Determine the [x, y] coordinate at the center of the cell enclosing the given text.  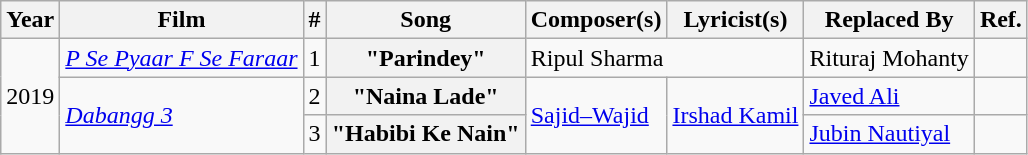
Replaced By [889, 20]
"Habibi Ke Nain" [426, 134]
2 [314, 96]
Dabangg 3 [182, 115]
2019 [30, 96]
"Parindey" [426, 58]
Jubin Nautiyal [889, 134]
"Naina Lade" [426, 96]
Year [30, 20]
Ripul Sharma [664, 58]
Film [182, 20]
P Se Pyaar F Se Faraar [182, 58]
Irshad Kamil [736, 115]
3 [314, 134]
Javed Ali [889, 96]
1 [314, 58]
# [314, 20]
Rituraj Mohanty [889, 58]
Sajid–Wajid [596, 115]
Ref. [1000, 20]
Lyricist(s) [736, 20]
Song [426, 20]
Composer(s) [596, 20]
